For the text-containing cell, return its midpoint in (x, y) coordinate format. 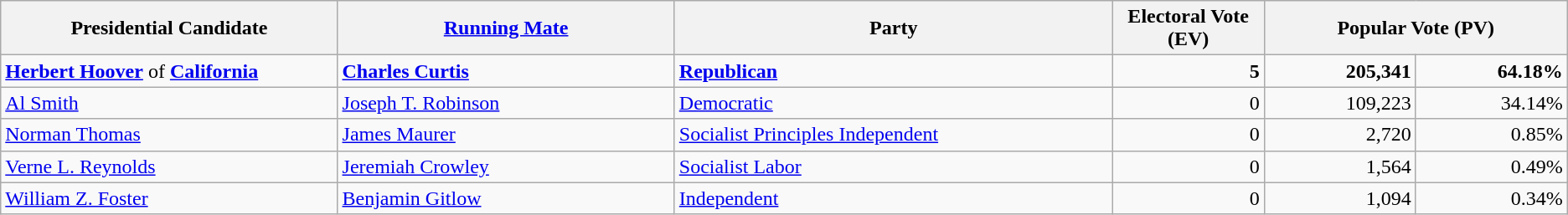
5 (1188, 71)
James Maurer (506, 135)
Herbert Hoover of California (169, 71)
64.18% (1491, 71)
Verne L. Reynolds (169, 166)
0.85% (1491, 135)
Party (893, 28)
Socialist Principles Independent (893, 135)
0.34% (1491, 198)
Benjamin Gitlow (506, 198)
Independent (893, 198)
Popular Vote (PV) (1416, 28)
2,720 (1340, 135)
1,564 (1340, 166)
Jeremiah Crowley (506, 166)
Electoral Vote (EV) (1188, 28)
Joseph T. Robinson (506, 103)
34.14% (1491, 103)
Charles Curtis (506, 71)
Democratic (893, 103)
Republican (893, 71)
Al Smith (169, 103)
Presidential Candidate (169, 28)
0.49% (1491, 166)
Running Mate (506, 28)
109,223 (1340, 103)
Norman Thomas (169, 135)
Socialist Labor (893, 166)
William Z. Foster (169, 198)
205,341 (1340, 71)
1,094 (1340, 198)
